Find where the given text appears and provide that cell's center as [X, Y] coordinate. 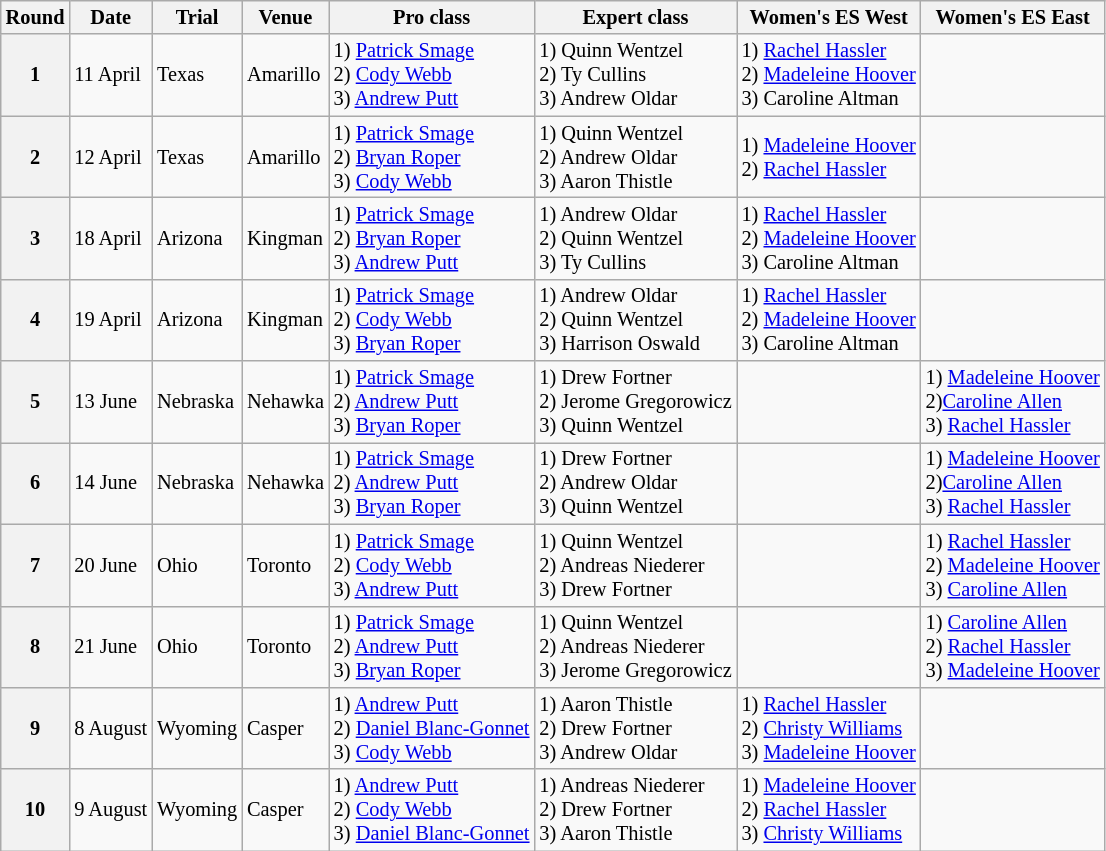
1) Quinn Wentzel 2) Andreas Niederer 3) Drew Fortner [635, 565]
10 [36, 810]
3 [36, 238]
12 April [110, 157]
1) Andreas Niederer 2) Drew Fortner 3) Aaron Thistle [635, 810]
1) Aaron Thistle 2) Drew Fortner 3) Andrew Oldar [635, 728]
1) Andrew Oldar 2) Quinn Wentzel 3) Harrison Oswald [635, 320]
6 [36, 483]
1) Quinn Wentzel 2) Ty Cullins 3) Andrew Oldar [635, 75]
9 August [110, 810]
20 June [110, 565]
5 [36, 402]
1) Rachel Hassler 2) Madeleine Hoover 3) Caroline Allen [1013, 565]
8 [36, 647]
9 [36, 728]
14 June [110, 483]
1) Patrick Smage 2) Cody Webb 3) Bryan Roper [432, 320]
Round [36, 17]
Women's ES East [1013, 17]
1 [36, 75]
Trial [197, 17]
1) Rachel Hassler 2) Christy Williams 3) Madeleine Hoover [829, 728]
1) Quinn Wentzel 2) Andrew Oldar 3) Aaron Thistle [635, 157]
8 August [110, 728]
1) Drew Fortner 2) Andrew Oldar 3) Quinn Wentzel [635, 483]
18 April [110, 238]
1) Madeleine Hoover 2) Rachel Hassler 3) Christy Williams [829, 810]
1) Andrew Oldar 2) Quinn Wentzel 3) Ty Cullins [635, 238]
11 April [110, 75]
4 [36, 320]
Women's ES West [829, 17]
1) Andrew Putt 2) Daniel Blanc-Gonnet 3) Cody Webb [432, 728]
Expert class [635, 17]
19 April [110, 320]
7 [36, 565]
1) Caroline Allen 2) Rachel Hassler 3) Madeleine Hoover [1013, 647]
1) Drew Fortner 2) Jerome Gregorowicz 3) Quinn Wentzel [635, 402]
Venue [286, 17]
1) Patrick Smage 2) Bryan Roper 3) Andrew Putt [432, 238]
1) Andrew Putt 2) Cody Webb 3) Daniel Blanc-Gonnet [432, 810]
2 [36, 157]
1) Madeleine Hoover 2) Rachel Hassler [829, 157]
1) Quinn Wentzel 2) Andreas Niederer 3) Jerome Gregorowicz [635, 647]
1) Patrick Smage 2) Bryan Roper 3) Cody Webb [432, 157]
Date [110, 17]
21 June [110, 647]
Pro class [432, 17]
13 June [110, 402]
